Extract the [x, y] coordinate from the center of the cell holding the provided text.  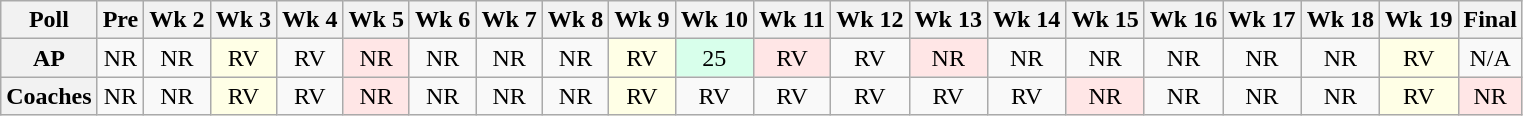
Wk 11 [792, 20]
Wk 17 [1262, 20]
Wk 19 [1419, 20]
Wk 10 [714, 20]
Wk 13 [948, 20]
Wk 6 [442, 20]
Wk 14 [1026, 20]
Wk 15 [1105, 20]
Pre [120, 20]
Wk 5 [376, 20]
N/A [1490, 58]
Wk 4 [310, 20]
Wk 3 [243, 20]
Wk 2 [177, 20]
Wk 8 [575, 20]
Wk 12 [870, 20]
Final [1490, 20]
Wk 9 [642, 20]
Coaches [49, 96]
Wk 16 [1183, 20]
25 [714, 58]
Poll [49, 20]
AP [49, 58]
Wk 7 [509, 20]
Wk 18 [1340, 20]
